Return the [X, Y] coordinate for the center point of the cell that contains the specified text.  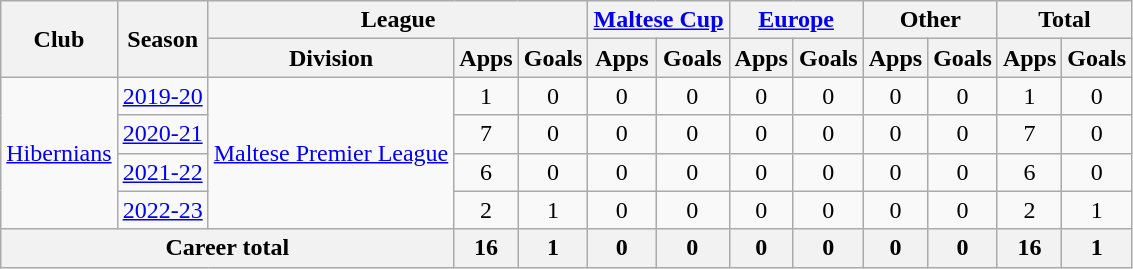
2019-20 [162, 96]
Season [162, 39]
Career total [228, 248]
League [398, 20]
2022-23 [162, 210]
Maltese Premier League [331, 153]
Total [1064, 20]
Division [331, 58]
Europe [796, 20]
Hibernians [59, 153]
Maltese Cup [658, 20]
Other [930, 20]
Club [59, 39]
2020-21 [162, 134]
2021-22 [162, 172]
